From the cell containing the given text, extract its center point as (X, Y) coordinate. 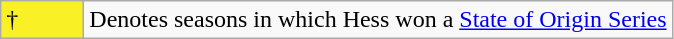
Denotes seasons in which Hess won a State of Origin Series (378, 20)
† (42, 20)
